From the cell containing the given text, extract its center point as (x, y) coordinate. 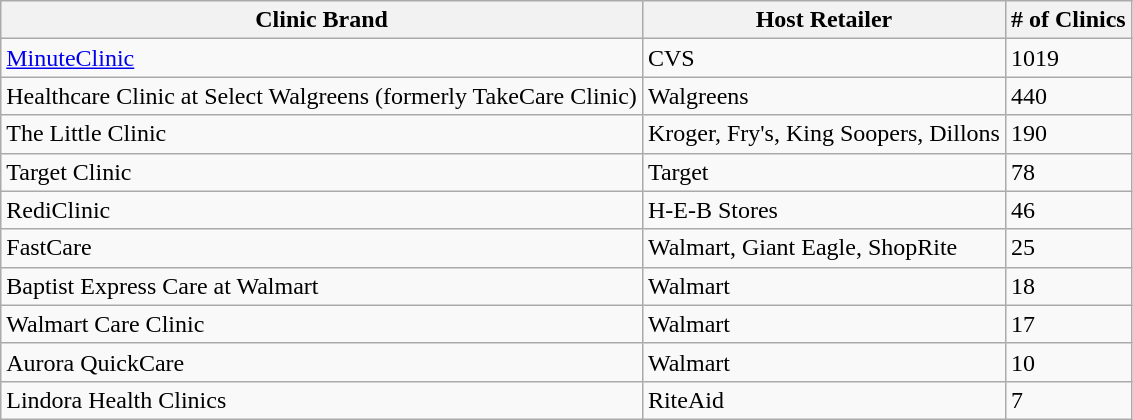
25 (1068, 248)
440 (1068, 96)
190 (1068, 134)
MinuteClinic (322, 58)
1019 (1068, 58)
Walgreens (824, 96)
H-E-B Stores (824, 210)
7 (1068, 400)
78 (1068, 172)
Aurora QuickCare (322, 362)
46 (1068, 210)
Lindora Health Clinics (322, 400)
18 (1068, 286)
RiteAid (824, 400)
The Little Clinic (322, 134)
Baptist Express Care at Walmart (322, 286)
FastCare (322, 248)
Host Retailer (824, 20)
CVS (824, 58)
Healthcare Clinic at Select Walgreens (formerly TakeCare Clinic) (322, 96)
Target Clinic (322, 172)
Target (824, 172)
10 (1068, 362)
Walmart, Giant Eagle, ShopRite (824, 248)
# of Clinics (1068, 20)
Walmart Care Clinic (322, 324)
17 (1068, 324)
Kroger, Fry's, King Soopers, Dillons (824, 134)
RediClinic (322, 210)
Clinic Brand (322, 20)
